Find where the given text appears and provide that cell's center as [x, y] coordinate. 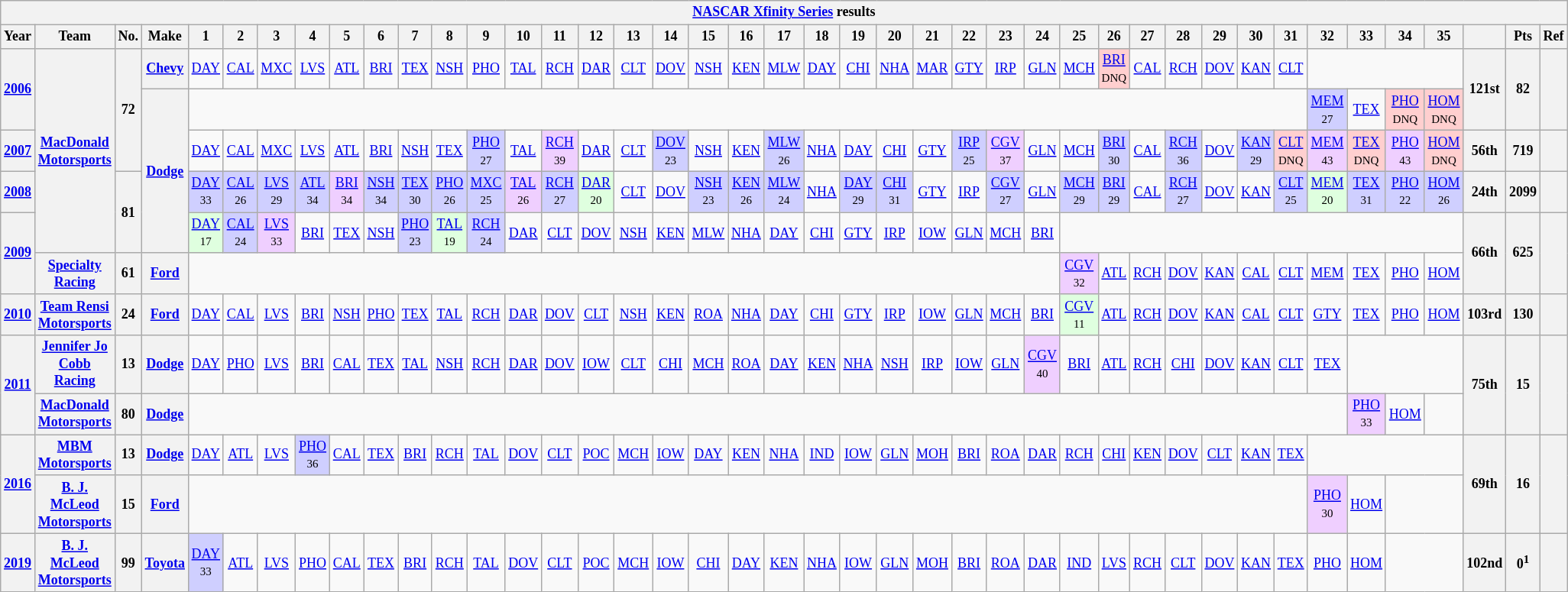
35 [1444, 37]
19 [858, 37]
CHI31 [895, 192]
103rd [1485, 315]
BRIDNQ [1114, 69]
MBM Motorsports [75, 455]
PHO30 [1327, 504]
14 [671, 37]
NASCAR Xfinity Series results [784, 12]
23 [1006, 37]
25 [1079, 37]
2 [240, 37]
2006 [18, 89]
82 [1524, 89]
625 [1524, 254]
NSH34 [381, 192]
3 [277, 37]
LVS29 [277, 192]
PHO36 [313, 455]
PHODNQ [1404, 110]
Jennifer Jo Cobb Racing [75, 364]
27 [1148, 37]
MLW26 [784, 150]
CGV27 [1006, 192]
CAL26 [240, 192]
75th [1485, 385]
CLTDNQ [1291, 150]
RCH39 [560, 150]
MLW24 [784, 192]
2007 [18, 150]
CLT25 [1291, 192]
01 [1524, 562]
DAR20 [596, 192]
10 [523, 37]
32 [1327, 37]
TEXDNQ [1366, 150]
24th [1485, 192]
PHO33 [1366, 414]
Pts [1524, 37]
RCH36 [1183, 150]
6 [381, 37]
719 [1524, 150]
CGV40 [1042, 364]
30 [1256, 37]
26 [1114, 37]
2008 [18, 192]
2010 [18, 315]
56th [1485, 150]
KEN26 [747, 192]
5 [347, 37]
TAL19 [449, 233]
12 [596, 37]
18 [822, 37]
34 [1404, 37]
31 [1291, 37]
Ref [1553, 37]
102nd [1485, 562]
TAL26 [523, 192]
2011 [18, 385]
29 [1220, 37]
MEM27 [1327, 110]
7 [416, 37]
TEX30 [416, 192]
69th [1485, 484]
BRI34 [347, 192]
CGV32 [1079, 273]
20 [895, 37]
2019 [18, 562]
NSH23 [708, 192]
RCH24 [486, 233]
MEM43 [1327, 150]
80 [128, 414]
Team [75, 37]
2099 [1524, 192]
MAR [932, 69]
2016 [18, 484]
61 [128, 273]
4 [313, 37]
17 [784, 37]
No. [128, 37]
11 [560, 37]
9 [486, 37]
130 [1524, 315]
28 [1183, 37]
22 [969, 37]
CAL24 [240, 233]
66th [1485, 254]
2009 [18, 254]
Specialty Racing [75, 273]
PHO22 [1404, 192]
Make [165, 37]
Chevy [165, 69]
CGV11 [1079, 315]
ATL34 [313, 192]
Toyota [165, 562]
BRI30 [1114, 150]
LVS33 [277, 233]
MEM20 [1327, 192]
DOV23 [671, 150]
21 [932, 37]
PHO27 [486, 150]
Team Rensi Motorsports [75, 315]
121st [1485, 89]
HOM26 [1444, 192]
CGV37 [1006, 150]
IRP25 [969, 150]
PHO26 [449, 192]
PHO43 [1404, 150]
8 [449, 37]
TEX31 [1366, 192]
DAY29 [858, 192]
KAN29 [1256, 150]
DAY17 [206, 233]
1 [206, 37]
81 [128, 212]
MXC25 [486, 192]
MCH29 [1079, 192]
99 [128, 562]
MEM [1327, 273]
Year [18, 37]
33 [1366, 37]
BRI29 [1114, 192]
72 [128, 110]
PHO23 [416, 233]
